For the text-containing cell, return its midpoint in [X, Y] coordinate format. 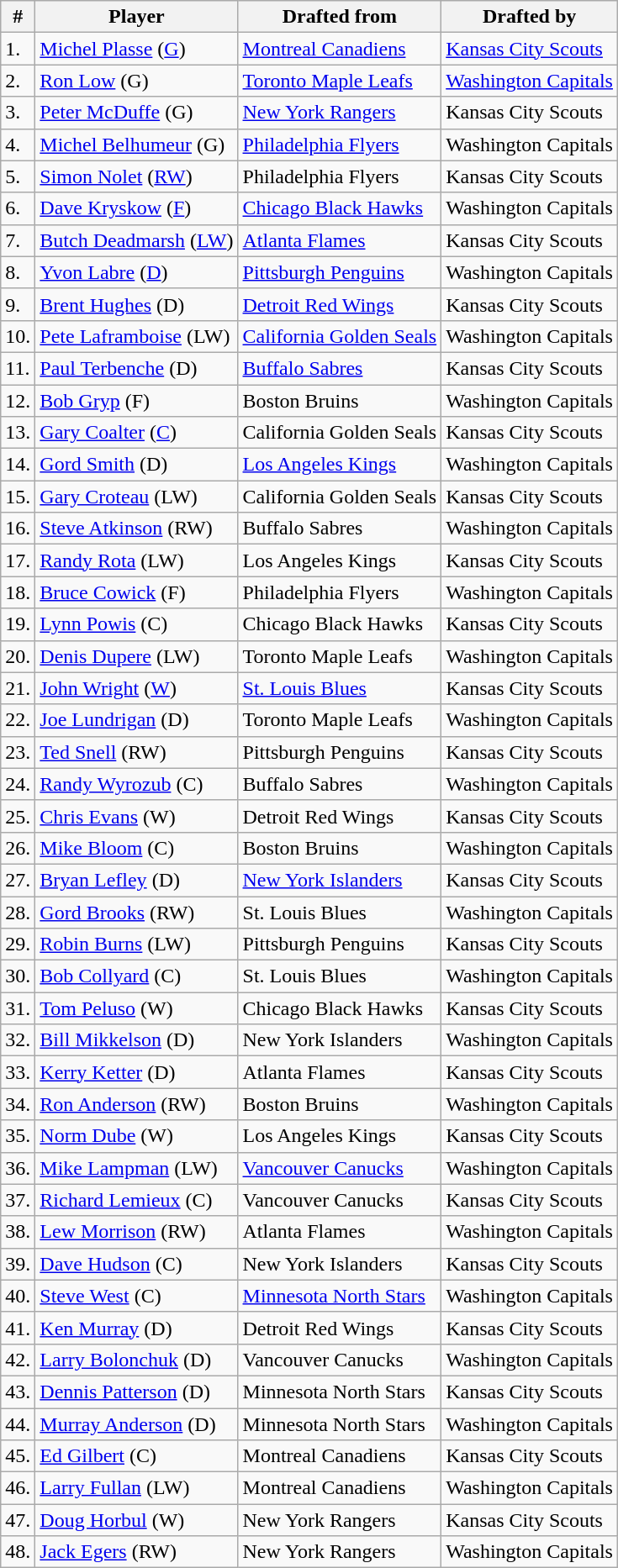
Gord Smith (D) [136, 465]
Player [136, 17]
2. [18, 81]
Michel Belhumeur (G) [136, 145]
Paul Terbenche (D) [136, 368]
Doug Horbul (W) [136, 1520]
15. [18, 497]
Bob Gryp (F) [136, 401]
18. [18, 592]
Robin Burns (LW) [136, 944]
Gary Croteau (LW) [136, 497]
10. [18, 336]
3. [18, 113]
7. [18, 240]
Bill Mikkelson (D) [136, 1040]
31. [18, 1008]
38. [18, 1232]
16. [18, 529]
40. [18, 1296]
Tom Peluso (W) [136, 1008]
5. [18, 176]
Brent Hughes (D) [136, 304]
Butch Deadmarsh (LW) [136, 240]
Michel Plasse (G) [136, 49]
37. [18, 1200]
Jack Egers (RW) [136, 1552]
1. [18, 49]
28. [18, 912]
Ed Gilbert (C) [136, 1456]
Ken Murray (D) [136, 1328]
Gary Coalter (C) [136, 433]
Dave Kryskow (F) [136, 208]
23. [18, 752]
4. [18, 145]
Peter McDuffe (G) [136, 113]
Steve West (C) [136, 1296]
Drafted by [530, 17]
46. [18, 1488]
25. [18, 816]
48. [18, 1552]
Mike Bloom (C) [136, 848]
Yvon Labre (D) [136, 272]
Dennis Patterson (D) [136, 1392]
21. [18, 688]
Joe Lundrigan (D) [136, 720]
20. [18, 656]
42. [18, 1360]
43. [18, 1392]
26. [18, 848]
Pete Laframboise (LW) [136, 336]
12. [18, 401]
Bob Collyard (C) [136, 976]
Denis Dupere (LW) [136, 656]
Lynn Powis (C) [136, 624]
11. [18, 368]
30. [18, 976]
# [18, 17]
Bruce Cowick (F) [136, 592]
14. [18, 465]
29. [18, 944]
6. [18, 208]
Lew Morrison (RW) [136, 1232]
John Wright (W) [136, 688]
Richard Lemieux (C) [136, 1200]
17. [18, 560]
24. [18, 784]
45. [18, 1456]
39. [18, 1264]
Larry Bolonchuk (D) [136, 1360]
Randy Rota (LW) [136, 560]
27. [18, 880]
41. [18, 1328]
9. [18, 304]
34. [18, 1104]
32. [18, 1040]
19. [18, 624]
47. [18, 1520]
Steve Atkinson (RW) [136, 529]
Mike Lampman (LW) [136, 1168]
Simon Nolet (RW) [136, 176]
Gord Brooks (RW) [136, 912]
Chris Evans (W) [136, 816]
44. [18, 1424]
35. [18, 1136]
Ron Low (G) [136, 81]
Bryan Lefley (D) [136, 880]
36. [18, 1168]
Ron Anderson (RW) [136, 1104]
Larry Fullan (LW) [136, 1488]
Kerry Ketter (D) [136, 1072]
33. [18, 1072]
Murray Anderson (D) [136, 1424]
Norm Dube (W) [136, 1136]
13. [18, 433]
Randy Wyrozub (C) [136, 784]
Ted Snell (RW) [136, 752]
8. [18, 272]
Drafted from [340, 17]
22. [18, 720]
Dave Hudson (C) [136, 1264]
